Scan for the cell matching the given text and deliver its [X, Y] coordinate at center. 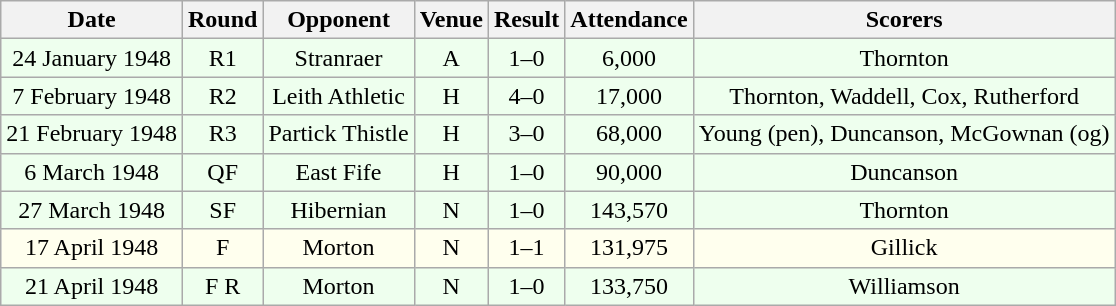
East Fife [338, 172]
F R [222, 286]
Thornton, Waddell, Cox, Rutherford [904, 96]
R2 [222, 96]
Hibernian [338, 210]
24 January 1948 [92, 58]
Venue [451, 20]
17 April 1948 [92, 248]
Date [92, 20]
6 March 1948 [92, 172]
QF [222, 172]
Leith Athletic [338, 96]
Williamson [904, 286]
F [222, 248]
R1 [222, 58]
R3 [222, 134]
21 February 1948 [92, 134]
143,570 [629, 210]
4–0 [526, 96]
68,000 [629, 134]
7 February 1948 [92, 96]
A [451, 58]
6,000 [629, 58]
Stranraer [338, 58]
Opponent [338, 20]
Scorers [904, 20]
21 April 1948 [92, 286]
Result [526, 20]
Young (pen), Duncanson, McGownan (og) [904, 134]
3–0 [526, 134]
SF [222, 210]
Partick Thistle [338, 134]
133,750 [629, 286]
90,000 [629, 172]
17,000 [629, 96]
131,975 [629, 248]
Round [222, 20]
27 March 1948 [92, 210]
Gillick [904, 248]
1–1 [526, 248]
Duncanson [904, 172]
Attendance [629, 20]
